Scan for the cell matching the given text and deliver its [x, y] coordinate at center. 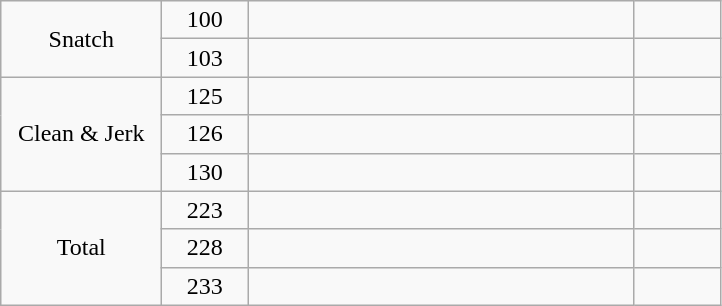
Total [82, 248]
228 [205, 248]
125 [205, 96]
223 [205, 210]
100 [205, 20]
Clean & Jerk [82, 134]
126 [205, 134]
130 [205, 172]
Snatch [82, 39]
233 [205, 286]
103 [205, 58]
